Determine the (X, Y) coordinate at the center of the cell enclosing the given text.  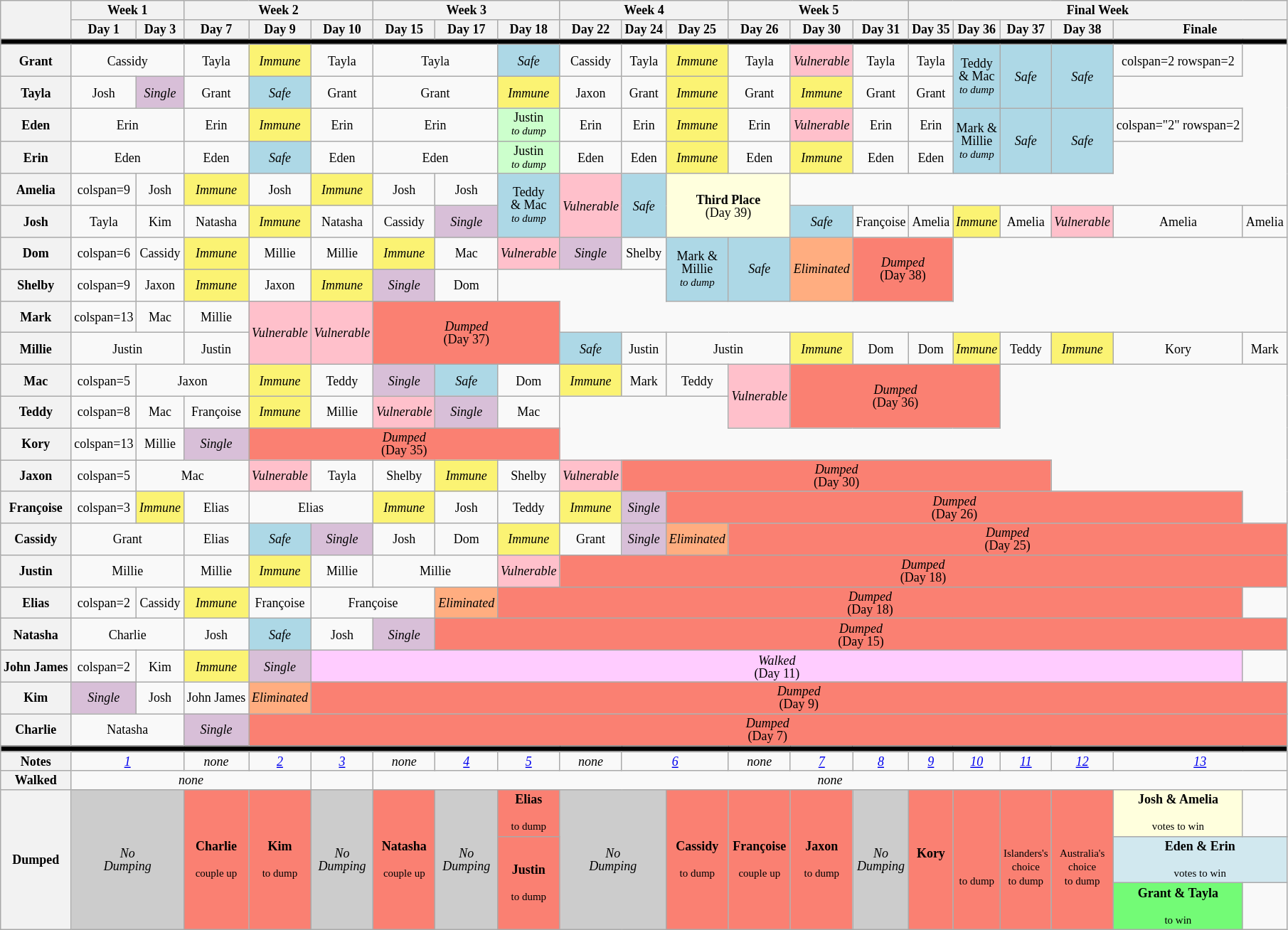
Charliecouple up (216, 860)
Day 3 (161, 28)
Day 25 (697, 28)
Dumped (Day 25) (1007, 539)
4 (467, 761)
13 (1200, 761)
Day 17 (467, 28)
Day 24 (644, 28)
colspan="2" rowspan=2 (1178, 124)
colspan=6 (104, 253)
Australia's choiceto dump (1082, 860)
12 (1082, 761)
Day 37 (1026, 28)
9 (931, 761)
Week 4 (644, 10)
Eden & Erinvotes to win (1200, 860)
colspan=3 (104, 508)
colspan=2 rowspan=2 (1178, 61)
Dumped (Day 37) (467, 333)
Islanders's choiceto dump (1026, 860)
Notes (36, 761)
Day 36 (977, 28)
6 (675, 761)
to dump (977, 860)
Dumped (36, 860)
Week 1 (127, 10)
Jaxonto dump (821, 860)
Walked (36, 781)
Dumped (Day 15) (861, 634)
Walked (Day 11) (777, 667)
Dumped (Day 26) (954, 508)
Cassidyto dump (697, 860)
colspan=8 (104, 412)
7 (821, 761)
Week 5 (819, 10)
Day 22 (590, 28)
Day 1 (104, 28)
Kimto dump (280, 860)
Finale (1200, 28)
Day 38 (1082, 28)
Final Week (1098, 10)
Week 2 (278, 10)
5 (529, 761)
Josh & Ameliavotes to win (1178, 813)
1 (127, 761)
Day 35 (931, 28)
3 (341, 761)
Dumped (Day 38) (903, 269)
Day 15 (404, 28)
2 (280, 761)
Day 26 (760, 28)
Third Place (Day 39) (728, 205)
Day 10 (341, 28)
Françoisecouple up (760, 860)
Day 30 (821, 28)
Dumped (Day 9) (799, 698)
Natashacouple up (404, 860)
10 (977, 761)
Elias to dump (529, 813)
Day 31 (880, 28)
Day 9 (280, 28)
Grant & Taylato win (1178, 907)
Dumped (Day 30) (836, 475)
Day 7 (216, 28)
Day 18 (529, 28)
Week 3 (467, 10)
11 (1026, 761)
Dumped (Day 36) (895, 395)
Dumped (Day 35) (404, 444)
Dumped (Day 7) (768, 729)
8 (880, 761)
